Identify which cell holds the provided text, then report its [x, y] central coordinate. 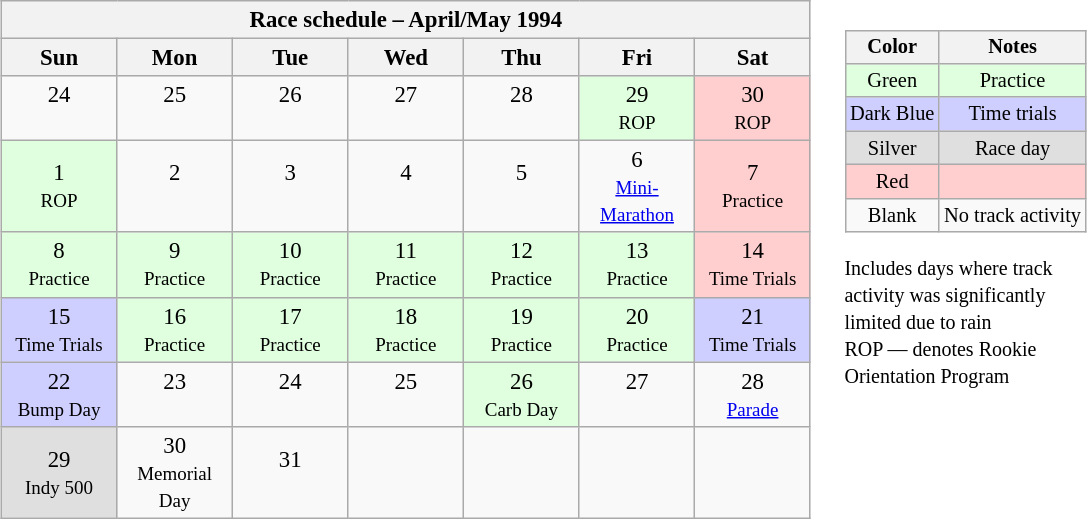
Race schedule – April/May 1994 [406, 20]
19Practice [522, 330]
Wed [406, 58]
6Mini-Marathon [637, 187]
Green [892, 81]
9Practice [175, 264]
Color [892, 47]
Thu [522, 58]
Mon [175, 58]
8Practice [59, 264]
20Practice [637, 330]
14Time Trials [753, 264]
30Memorial Day [175, 472]
29Indy 500 [59, 472]
1ROP [59, 187]
3 [290, 187]
26 [290, 108]
Notes [1012, 47]
12Practice [522, 264]
No track activity [1012, 215]
29ROP [637, 108]
21Time Trials [753, 330]
Race day [1012, 148]
26Carb Day [522, 394]
Red [892, 182]
Blank [892, 215]
16Practice [175, 330]
Tue [290, 58]
Sat [753, 58]
13Practice [637, 264]
31 [290, 472]
10Practice [290, 264]
2 [175, 187]
Time trials [1012, 114]
15Time Trials [59, 330]
4 [406, 187]
Practice [1012, 81]
28 [522, 108]
30ROP [753, 108]
11Practice [406, 264]
17Practice [290, 330]
Silver [892, 148]
22Bump Day [59, 394]
18Practice [406, 330]
23 [175, 394]
Dark Blue [892, 114]
Sun [59, 58]
7Practice [753, 187]
28Parade [753, 394]
Fri [637, 58]
5 [522, 187]
